Provide the [X, Y] coordinate of the cell's center where the given text is located.  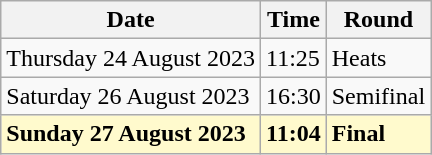
Round [378, 20]
Final [378, 134]
Thursday 24 August 2023 [131, 58]
11:25 [293, 58]
Heats [378, 58]
Time [293, 20]
Saturday 26 August 2023 [131, 96]
16:30 [293, 96]
Date [131, 20]
11:04 [293, 134]
Sunday 27 August 2023 [131, 134]
Semifinal [378, 96]
